Scan for the cell matching the given text and deliver its [X, Y] coordinate at center. 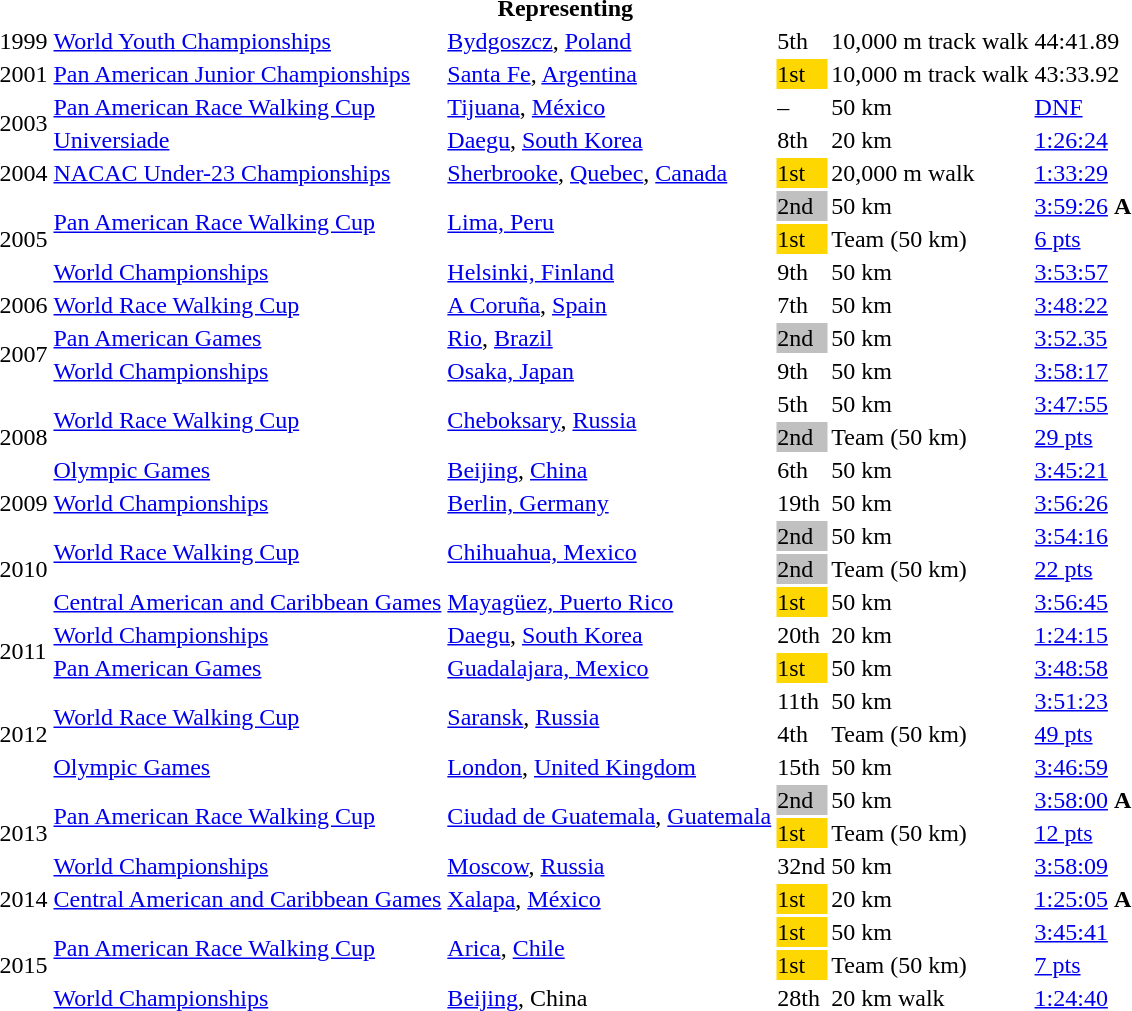
Pan American Junior Championships [248, 74]
Universiade [248, 140]
19th [802, 503]
– [802, 107]
NACAC Under-23 Championships [248, 173]
Berlin, Germany [610, 503]
20,000 m walk [930, 173]
Guadalajara, Mexico [610, 668]
Osaka, Japan [610, 371]
Lima, Peru [610, 222]
Arica, Chile [610, 948]
Moscow, Russia [610, 866]
World Youth Championships [248, 41]
Chihuahua, Mexico [610, 552]
Sherbrooke, Quebec, Canada [610, 173]
32nd [802, 866]
London, United Kingdom [610, 767]
Santa Fe, Argentina [610, 74]
A Coruña, Spain [610, 305]
6th [802, 470]
Tijuana, México [610, 107]
Bydgoszcz, Poland [610, 41]
20th [802, 635]
4th [802, 734]
Rio, Brazil [610, 338]
8th [802, 140]
Saransk, Russia [610, 718]
Beijing, China [610, 470]
11th [802, 701]
Ciudad de Guatemala, Guatemala [610, 816]
Xalapa, México [610, 899]
15th [802, 767]
Helsinki, Finland [610, 272]
7th [802, 305]
Mayagüez, Puerto Rico [610, 602]
Cheboksary, Russia [610, 420]
